Pinpoint the cell where the given text exists, returning its [x, y] midpoint coordinate. 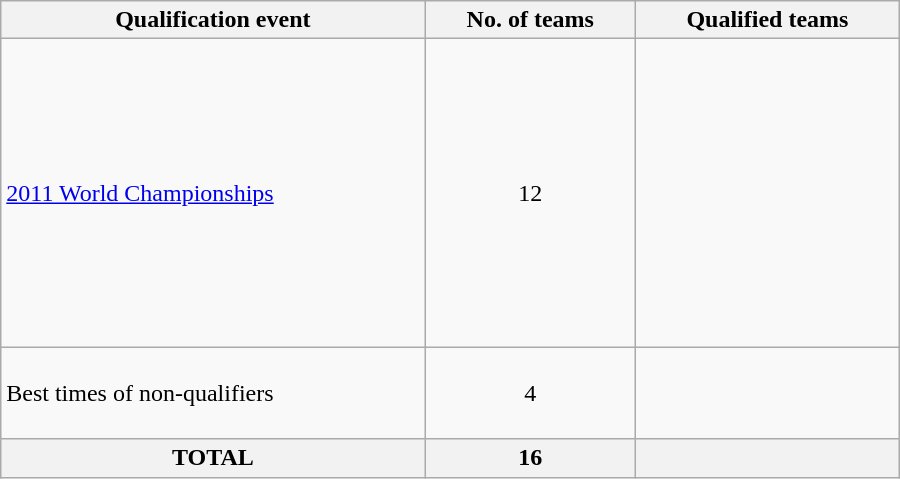
4 [530, 393]
TOTAL [213, 458]
Qualified teams [768, 20]
16 [530, 458]
No. of teams [530, 20]
2011 World Championships [213, 193]
Best times of non-qualifiers [213, 393]
12 [530, 193]
Qualification event [213, 20]
